For the text-containing cell, return its midpoint in [x, y] coordinate format. 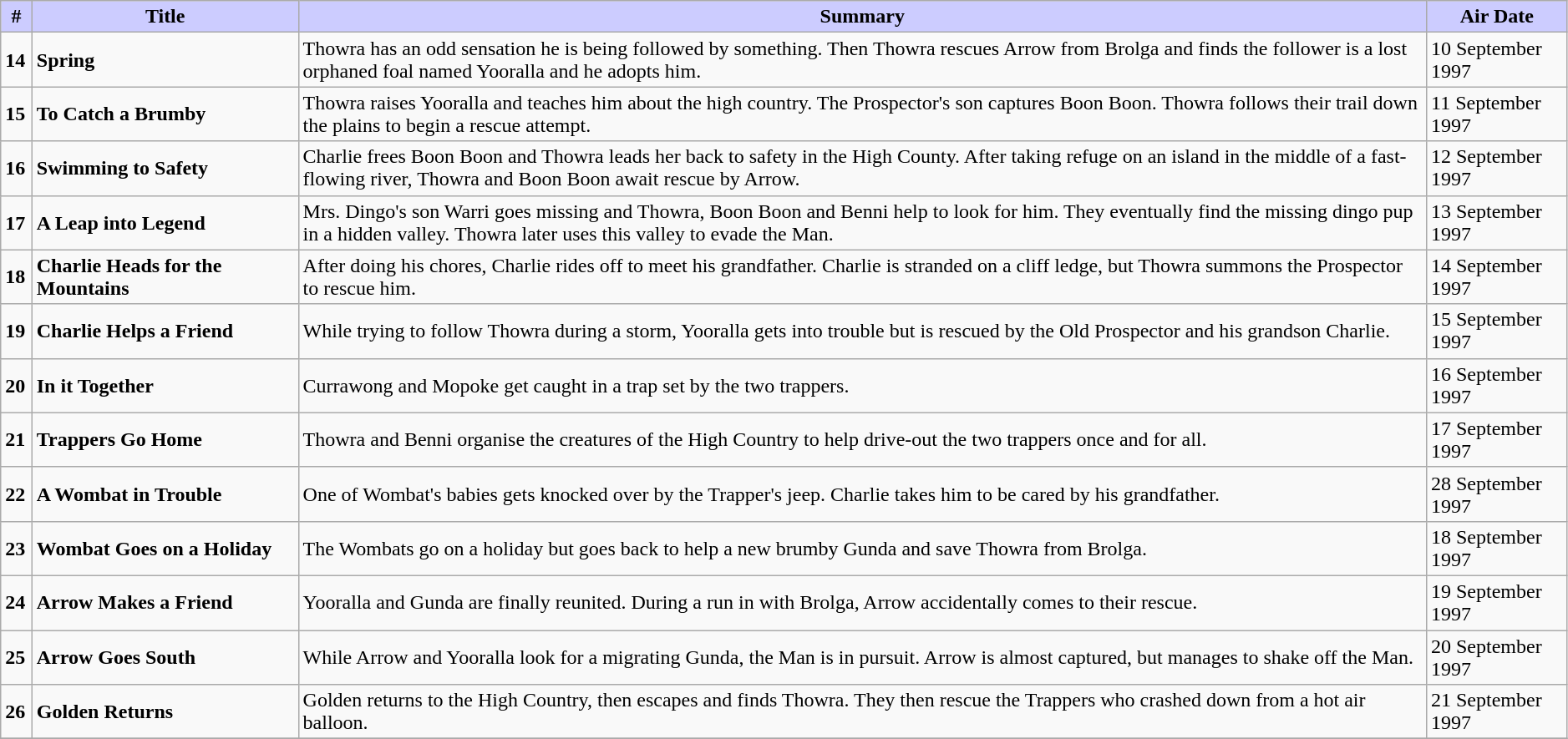
A Leap into Legend [165, 222]
15 [17, 114]
21 September 1997 [1497, 711]
23 [17, 548]
15 September 1997 [1497, 331]
16 September 1997 [1497, 386]
One of Wombat's babies gets knocked over by the Trapper's jeep. Charlie takes him to be cared by his grandfather. [862, 494]
Title [165, 17]
Charlie Heads for the Mountains [165, 277]
24 [17, 603]
Yooralla and Gunda are finally reunited. During a run in with Brolga, Arrow accidentally comes to their rescue. [862, 603]
Thowra and Benni organise the creatures of the High Country to help drive-out the two trappers once and for all. [862, 439]
26 [17, 711]
A Wombat in Trouble [165, 494]
# [17, 17]
17 [17, 222]
While Arrow and Yooralla look for a migrating Gunda, the Man is in pursuit. Arrow is almost captured, but manages to shake off the Man. [862, 656]
11 September 1997 [1497, 114]
22 [17, 494]
Charlie Helps a Friend [165, 331]
16 [17, 169]
Currawong and Mopoke get caught in a trap set by the two trappers. [862, 386]
Golden Returns [165, 711]
Swimming to Safety [165, 169]
10 September 1997 [1497, 60]
12 September 1997 [1497, 169]
Arrow Goes South [165, 656]
Air Date [1497, 17]
19 [17, 331]
Summary [862, 17]
14 September 1997 [1497, 277]
13 September 1997 [1497, 222]
Spring [165, 60]
Golden returns to the High Country, then escapes and finds Thowra. They then rescue the Trappers who crashed down from a hot air balloon. [862, 711]
In it Together [165, 386]
Arrow Makes a Friend [165, 603]
While trying to follow Thowra during a storm, Yooralla gets into trouble but is rescued by the Old Prospector and his grandson Charlie. [862, 331]
18 [17, 277]
Trappers Go Home [165, 439]
20 September 1997 [1497, 656]
21 [17, 439]
19 September 1997 [1497, 603]
20 [17, 386]
25 [17, 656]
28 September 1997 [1497, 494]
14 [17, 60]
17 September 1997 [1497, 439]
Wombat Goes on a Holiday [165, 548]
18 September 1997 [1497, 548]
To Catch a Brumby [165, 114]
The Wombats go on a holiday but goes back to help a new brumby Gunda and save Thowra from Brolga. [862, 548]
